Locate the cell with the specified text and output its (X, Y) center coordinate. 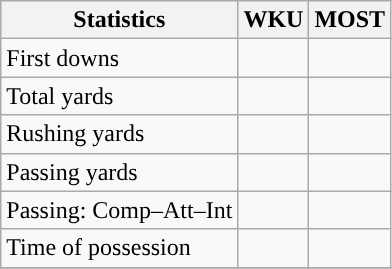
Passing yards (120, 172)
Passing: Comp–Att–Int (120, 210)
WKU (274, 20)
Time of possession (120, 248)
Statistics (120, 20)
Rushing yards (120, 134)
Total yards (120, 96)
First downs (120, 58)
MOST (350, 20)
